Provide the (x, y) coordinate of the cell's center where the given text is located.  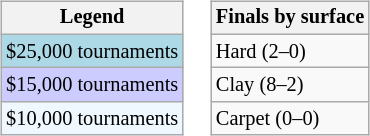
$10,000 tournaments (92, 119)
Finals by surface (290, 18)
Legend (92, 18)
$25,000 tournaments (92, 51)
Clay (8–2) (290, 85)
$15,000 tournaments (92, 85)
Carpet (0–0) (290, 119)
Hard (2–0) (290, 51)
